Find where the given text appears and provide that cell's center as (x, y) coordinate. 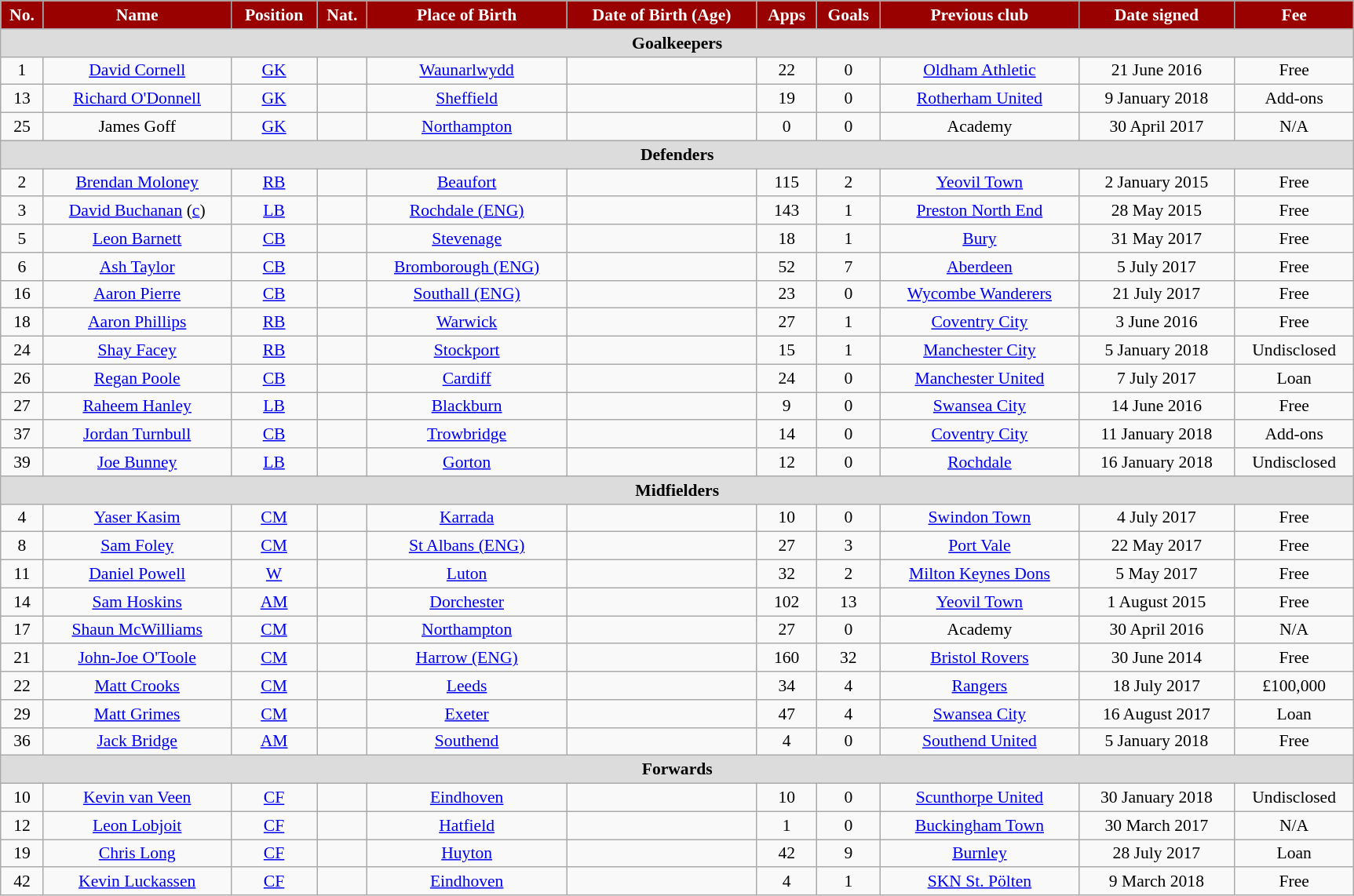
Milton Keynes Dons (980, 574)
Port Vale (980, 546)
15 (786, 351)
Regan Poole (137, 378)
Dorchester (467, 602)
1 August 2015 (1157, 602)
5 May 2017 (1157, 574)
Previous club (980, 15)
34 (786, 686)
James Goff (137, 127)
£100,000 (1294, 686)
39 (22, 462)
Nat. (342, 15)
Yaser Kasim (137, 518)
52 (786, 267)
Exeter (467, 714)
Warwick (467, 322)
31 May 2017 (1157, 239)
115 (786, 183)
7 July 2017 (1157, 378)
SKN St. Pölten (980, 882)
Karrada (467, 518)
Leeds (467, 686)
Preston North End (980, 211)
David Buchanan (c) (137, 211)
Name (137, 15)
Stevenage (467, 239)
Richard O'Donnell (137, 99)
Ash Taylor (137, 267)
Luton (467, 574)
Forwards (677, 770)
Manchester United (980, 378)
Date of Birth (Age) (662, 15)
Harrow (ENG) (467, 658)
23 (786, 294)
9 January 2018 (1157, 99)
28 July 2017 (1157, 854)
Matt Crooks (137, 686)
21 (22, 658)
Huyton (467, 854)
Daniel Powell (137, 574)
Hatfield (467, 825)
Swindon Town (980, 518)
David Cornell (137, 71)
Matt Grimes (137, 714)
Fee (1294, 15)
Sam Foley (137, 546)
37 (22, 435)
Place of Birth (467, 15)
St Albans (ENG) (467, 546)
25 (22, 127)
6 (22, 267)
Shaun McWilliams (137, 630)
30 June 2014 (1157, 658)
5 July 2017 (1157, 267)
Trowbridge (467, 435)
Aaron Pierre (137, 294)
7 (849, 267)
Jack Bridge (137, 741)
9 March 2018 (1157, 882)
21 June 2016 (1157, 71)
Jordan Turnbull (137, 435)
21 July 2017 (1157, 294)
143 (786, 211)
22 May 2017 (1157, 546)
Date signed (1157, 15)
Southend United (980, 741)
Oldham Athletic (980, 71)
Gorton (467, 462)
3 June 2016 (1157, 322)
Wycombe Wanderers (980, 294)
8 (22, 546)
36 (22, 741)
Brendan Moloney (137, 183)
Bristol Rovers (980, 658)
Aaron Phillips (137, 322)
16 January 2018 (1157, 462)
29 (22, 714)
Sheffield (467, 99)
Goalkeepers (677, 43)
Blackburn (467, 406)
17 (22, 630)
Rochdale (980, 462)
Southall (ENG) (467, 294)
No. (22, 15)
Defenders (677, 155)
Aberdeen (980, 267)
30 March 2017 (1157, 825)
Midfielders (677, 490)
18 July 2017 (1157, 686)
11 January 2018 (1157, 435)
Leon Barnett (137, 239)
Raheem Hanley (137, 406)
Rotherham United (980, 99)
John-Joe O'Toole (137, 658)
30 April 2016 (1157, 630)
102 (786, 602)
Kevin Luckassen (137, 882)
Rangers (980, 686)
W (274, 574)
Kevin van Veen (137, 798)
5 (22, 239)
Manchester City (980, 351)
Bromborough (ENG) (467, 267)
Shay Facey (137, 351)
26 (22, 378)
Burnley (980, 854)
Cardiff (467, 378)
28 May 2015 (1157, 211)
Bury (980, 239)
30 April 2017 (1157, 127)
Buckingham Town (980, 825)
Beaufort (467, 183)
16 August 2017 (1157, 714)
30 January 2018 (1157, 798)
4 July 2017 (1157, 518)
Sam Hoskins (137, 602)
Leon Lobjoit (137, 825)
Stockport (467, 351)
Goals (849, 15)
47 (786, 714)
Rochdale (ENG) (467, 211)
Southend (467, 741)
Position (274, 15)
Chris Long (137, 854)
Apps (786, 15)
14 June 2016 (1157, 406)
Joe Bunney (137, 462)
Waunarlwydd (467, 71)
11 (22, 574)
Scunthorpe United (980, 798)
160 (786, 658)
2 January 2015 (1157, 183)
16 (22, 294)
